Determine the [x, y] coordinate at the center of the cell enclosing the given text.  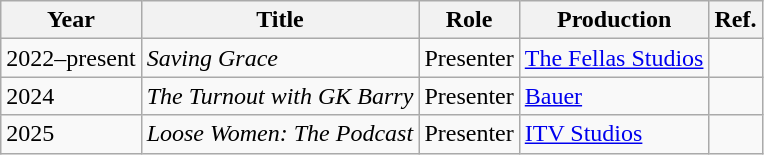
Role [469, 20]
ITV Studios [614, 134]
Production [614, 20]
Ref. [736, 20]
2025 [71, 134]
2022–present [71, 58]
The Fellas Studios [614, 58]
Saving Grace [280, 58]
2024 [71, 96]
Bauer [614, 96]
The Turnout with GK Barry [280, 96]
Title [280, 20]
Loose Women: The Podcast [280, 134]
Year [71, 20]
